Detect which cell encompasses the target text, then output its (X, Y) center coordinate. 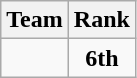
Rank (102, 20)
6th (102, 58)
Team (35, 20)
